Search for the cell housing the specified text and yield its (x, y) center coordinate. 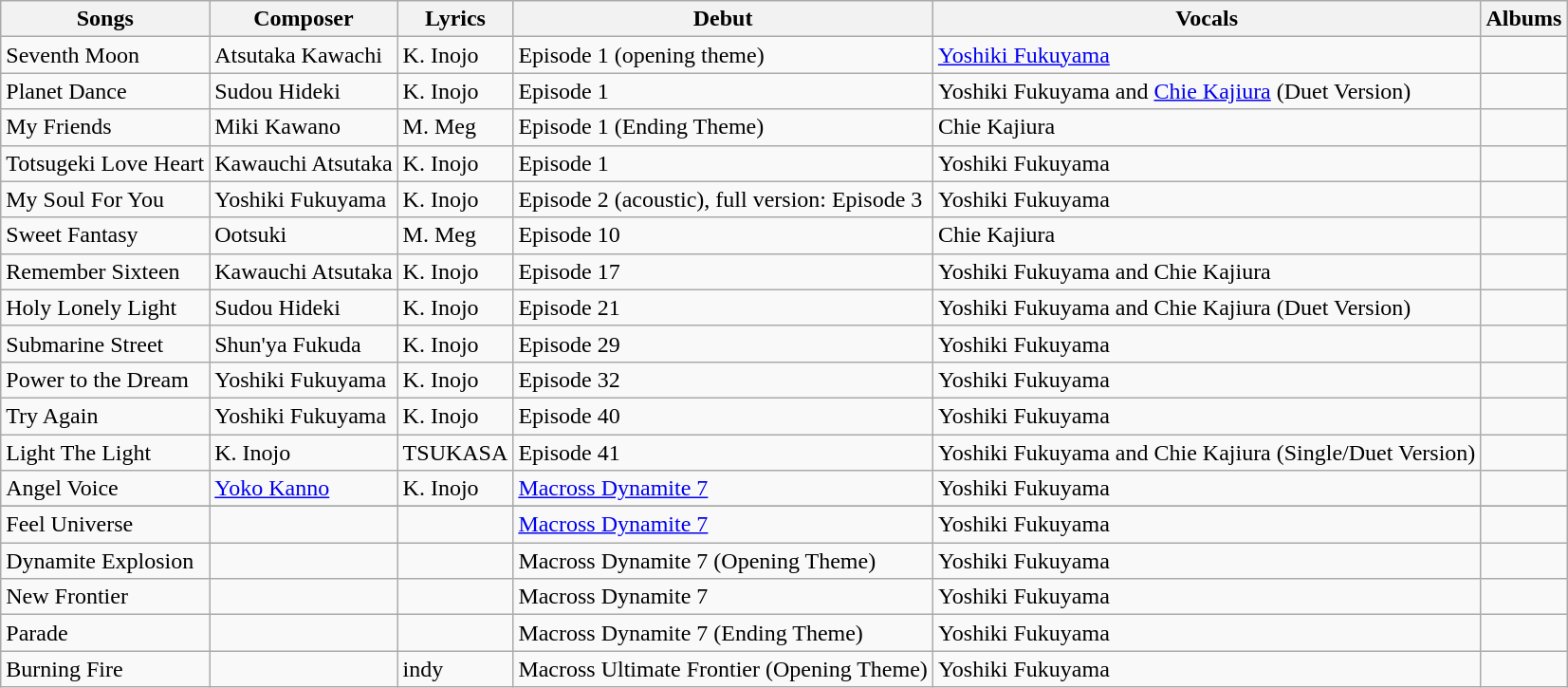
Episode 32 (723, 380)
Submarine Street (105, 344)
Seventh Moon (105, 55)
Lyrics (455, 19)
Episode 10 (723, 235)
Albums (1523, 19)
TSUKASA (455, 453)
Burning Fire (105, 669)
Episode 1 (Ending Theme) (723, 127)
Episode 2 (acoustic), full version: Episode 3 (723, 199)
Totsugeki Love Heart (105, 163)
Parade (105, 633)
Power to the Dream (105, 380)
Yoshiki Fukuyama and Chie Kajiura (Single/Duet Version) (1207, 453)
Vocals (1207, 19)
Composer (304, 19)
Planet Dance (105, 91)
New Frontier (105, 597)
Debut (723, 19)
Try Again (105, 416)
Sweet Fantasy (105, 235)
Feel Universe (105, 525)
Shun'ya Fukuda (304, 344)
Episode 21 (723, 307)
Yoko Kanno (304, 489)
Episode 17 (723, 271)
Light The Light (105, 453)
Remember Sixteen (105, 271)
Macross Dynamite 7 (Opening Theme) (723, 561)
Episode 29 (723, 344)
Holy Lonely Light (105, 307)
Ootsuki (304, 235)
Songs (105, 19)
Episode 41 (723, 453)
Episode 40 (723, 416)
Episode 1 (opening theme) (723, 55)
Macross Dynamite 7 (Ending Theme) (723, 633)
Atsutaka Kawachi (304, 55)
My Soul For You (105, 199)
Miki Kawano (304, 127)
Angel Voice (105, 489)
indy (455, 669)
Macross Ultimate Frontier (Opening Theme) (723, 669)
Yoshiki Fukuyama and Chie Kajiura (1207, 271)
My Friends (105, 127)
Dynamite Explosion (105, 561)
